Determine the [X, Y] coordinate at the center of the cell enclosing the given text.  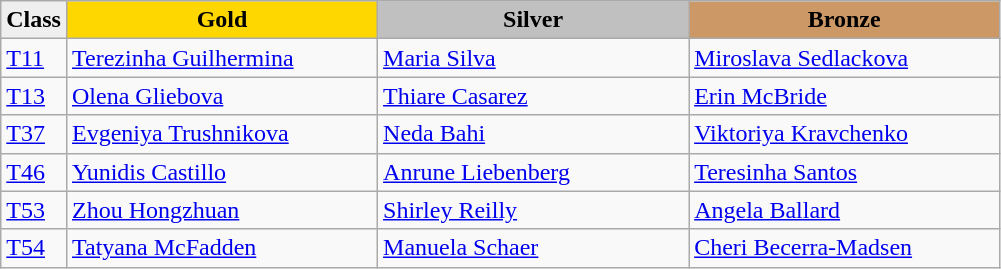
Maria Silva [534, 58]
Gold [222, 20]
Tatyana McFadden [222, 248]
Teresinha Santos [844, 172]
Miroslava Sedlackova [844, 58]
Manuela Schaer [534, 248]
Thiare Casarez [534, 96]
Neda Bahi [534, 134]
T11 [34, 58]
T54 [34, 248]
T37 [34, 134]
Class [34, 20]
Yunidis Castillo [222, 172]
Zhou Hongzhuan [222, 210]
Silver [534, 20]
Shirley Reilly [534, 210]
T13 [34, 96]
Evgeniya Trushnikova [222, 134]
Erin McBride [844, 96]
Angela Ballard [844, 210]
Viktoriya Kravchenko [844, 134]
Bronze [844, 20]
T46 [34, 172]
Olena Gliebova [222, 96]
T53 [34, 210]
Terezinha Guilhermina [222, 58]
Cheri Becerra-Madsen [844, 248]
Anrune Liebenberg [534, 172]
